Find where the given text appears and provide that cell's center as (X, Y) coordinate. 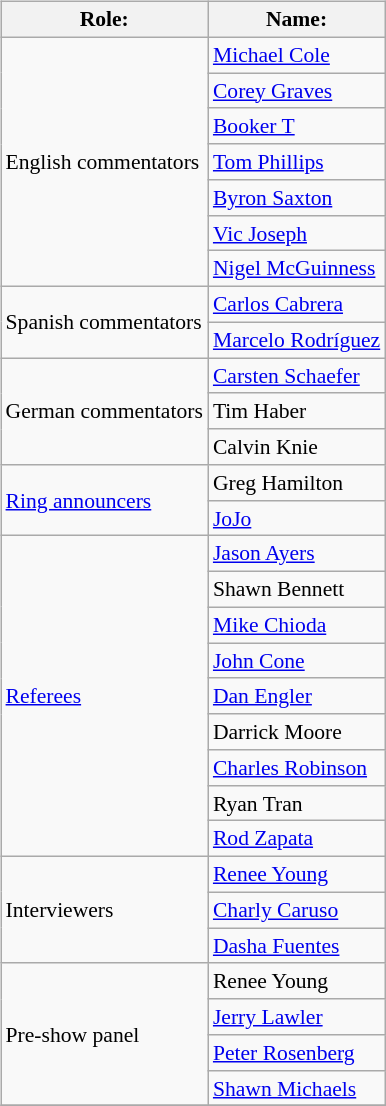
Shawn Michaels (296, 1088)
Dasha Fuentes (296, 946)
Vic Joseph (296, 233)
Ryan Tran (296, 803)
Michael Cole (296, 55)
Charles Robinson (296, 768)
Tim Haber (296, 411)
Marcelo Rodríguez (296, 340)
Ring announcers (104, 500)
Dan Engler (296, 696)
JoJo (296, 518)
Mike Chioda (296, 625)
Peter Rosenberg (296, 1053)
Byron Saxton (296, 198)
German commentators (104, 412)
Interviewers (104, 910)
Shawn Bennett (296, 590)
Referees (104, 696)
John Cone (296, 661)
English commentators (104, 162)
Jason Ayers (296, 554)
Greg Hamilton (296, 483)
Charly Caruso (296, 910)
Carsten Schaefer (296, 376)
Booker T (296, 126)
Carlos Cabrera (296, 305)
Darrick Moore (296, 732)
Tom Phillips (296, 162)
Name: (296, 20)
Spanish commentators (104, 322)
Pre-show panel (104, 1034)
Jerry Lawler (296, 1017)
Calvin Knie (296, 447)
Rod Zapata (296, 839)
Nigel McGuinness (296, 269)
Corey Graves (296, 91)
Role: (104, 20)
